Locate the cell with the specified text and output its [X, Y] center coordinate. 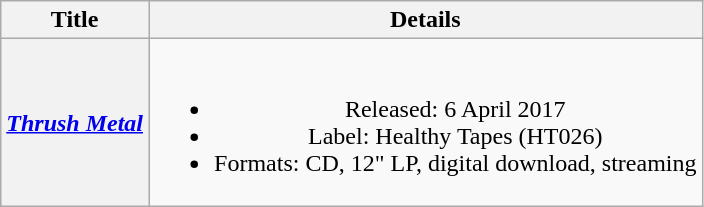
Details [426, 20]
Released: 6 April 2017Label: Healthy Tapes (HT026)Formats: CD, 12" LP, digital download, streaming [426, 122]
Title [75, 20]
Thrush Metal [75, 122]
